Scan for the cell matching the given text and deliver its [X, Y] coordinate at center. 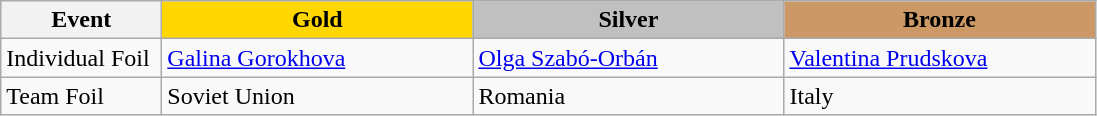
Event [82, 20]
Silver [628, 20]
Gold [318, 20]
Individual Foil [82, 58]
Team Foil [82, 96]
Valentina Prudskova [940, 58]
Olga Szabó-Orbán [628, 58]
Galina Gorokhova [318, 58]
Soviet Union [318, 96]
Bronze [940, 20]
Romania [628, 96]
Italy [940, 96]
